Scan for the cell matching the given text and deliver its (x, y) coordinate at center. 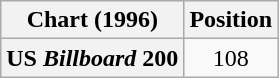
Chart (1996) (92, 20)
108 (231, 58)
US Billboard 200 (92, 58)
Position (231, 20)
